Search for the cell housing the specified text and yield its [x, y] center coordinate. 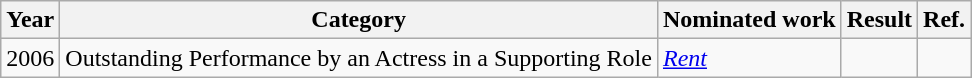
Category [359, 20]
Year [30, 20]
Rent [749, 58]
Outstanding Performance by an Actress in a Supporting Role [359, 58]
Ref. [944, 20]
Nominated work [749, 20]
Result [879, 20]
2006 [30, 58]
